Return the (x, y) coordinate for the center point of the cell that contains the specified text.  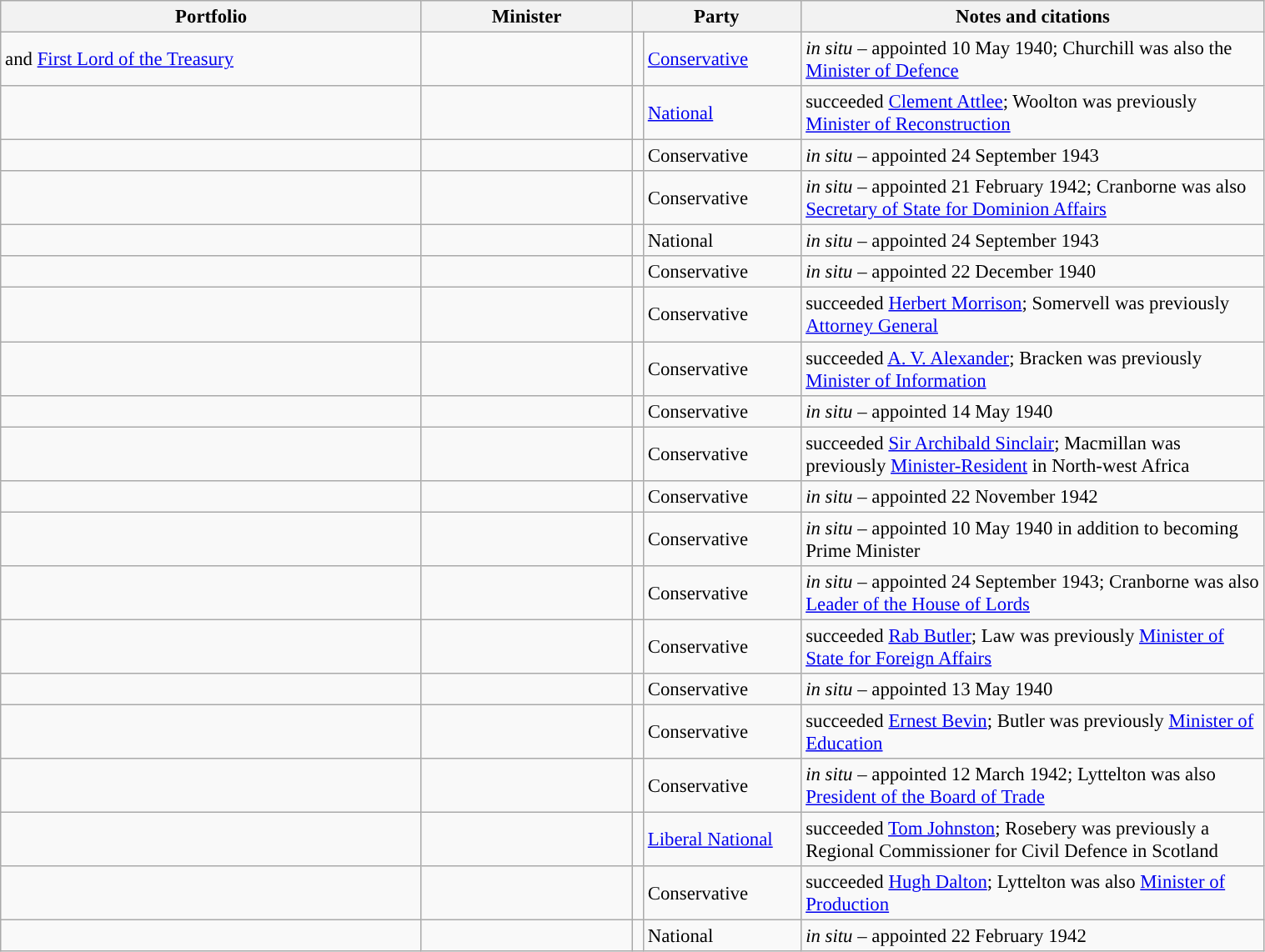
in situ – appointed 13 May 1940 (1032, 689)
in situ – appointed 10 May 1940; Churchill was also the Minister of Defence (1032, 60)
Party (717, 17)
succeeded Clement Attlee; Woolton was previously Minister of Reconstruction (1032, 113)
in situ – appointed 24 September 1943; Cranborne was also Leader of the House of Lords (1032, 594)
succeeded Ernest Bevin; Butler was previously Minister of Education (1032, 732)
in situ – appointed 10 May 1940 in addition to becoming Prime Minister (1032, 539)
and First Lord of the Treasury (212, 60)
succeeded Herbert Morrison; Somervell was previously Attorney General (1032, 315)
in situ – appointed 21 February 1942; Cranborne was also Secretary of State for Dominion Affairs (1032, 198)
in situ – appointed 14 May 1940 (1032, 411)
succeeded Hugh Dalton; Lyttelton was also Minister of Production (1032, 894)
in situ – appointed 22 November 1942 (1032, 496)
succeeded A. V. Alexander; Bracken was previously Minister of Information (1032, 368)
succeeded Rab Butler; Law was previously Minister of State for Foreign Affairs (1032, 647)
succeeded Tom Johnston; Rosebery was previously a Regional Commissioner for Civil Defence in Scotland (1032, 840)
succeeded Sir Archibald Sinclair; Macmillan was previously Minister-Resident in North-west Africa (1032, 453)
in situ – appointed 22 December 1940 (1032, 273)
Liberal National (722, 840)
Minister (526, 17)
Notes and citations (1032, 17)
in situ – appointed 22 February 1942 (1032, 936)
Portfolio (212, 17)
in situ – appointed 12 March 1942; Lyttelton was also President of the Board of Trade (1032, 785)
